Detect which cell encompasses the target text, then output its [X, Y] center coordinate. 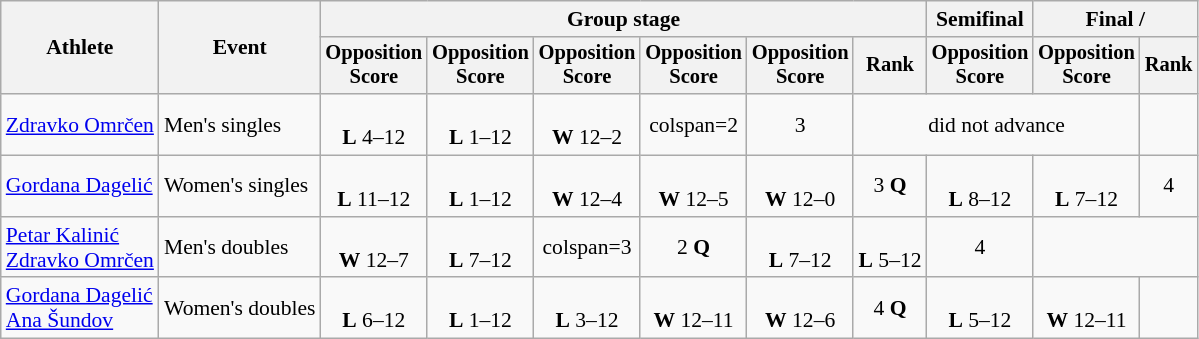
L 11–12 [374, 186]
Gordana DagelićAna Šundov [80, 308]
Athlete [80, 48]
Women's singles [240, 186]
L 3–12 [588, 308]
W 12–6 [800, 308]
W 12–0 [800, 186]
colspan=2 [694, 124]
Gordana Dagelić [80, 186]
L 4–12 [374, 124]
L 8–12 [980, 186]
Men's singles [240, 124]
4 Q [890, 308]
did not advance [996, 124]
Semifinal [980, 19]
Zdravko Omrčen [80, 124]
Women's doubles [240, 308]
Final / [1115, 19]
3 [800, 124]
Group stage [624, 19]
W 12–7 [374, 248]
Men's doubles [240, 248]
W 12–5 [694, 186]
W 12–4 [588, 186]
colspan=3 [588, 248]
Event [240, 48]
W 12–2 [588, 124]
2 Q [694, 248]
Petar KalinićZdravko Omrčen [80, 248]
L 6–12 [374, 308]
3 Q [890, 186]
